Find where the given text appears and provide that cell's center as (x, y) coordinate. 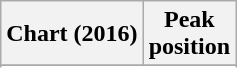
Peakposition (189, 34)
Chart (2016) (72, 34)
